Capture the cell that displays the provided text and extract its [X, Y] central coordinate. 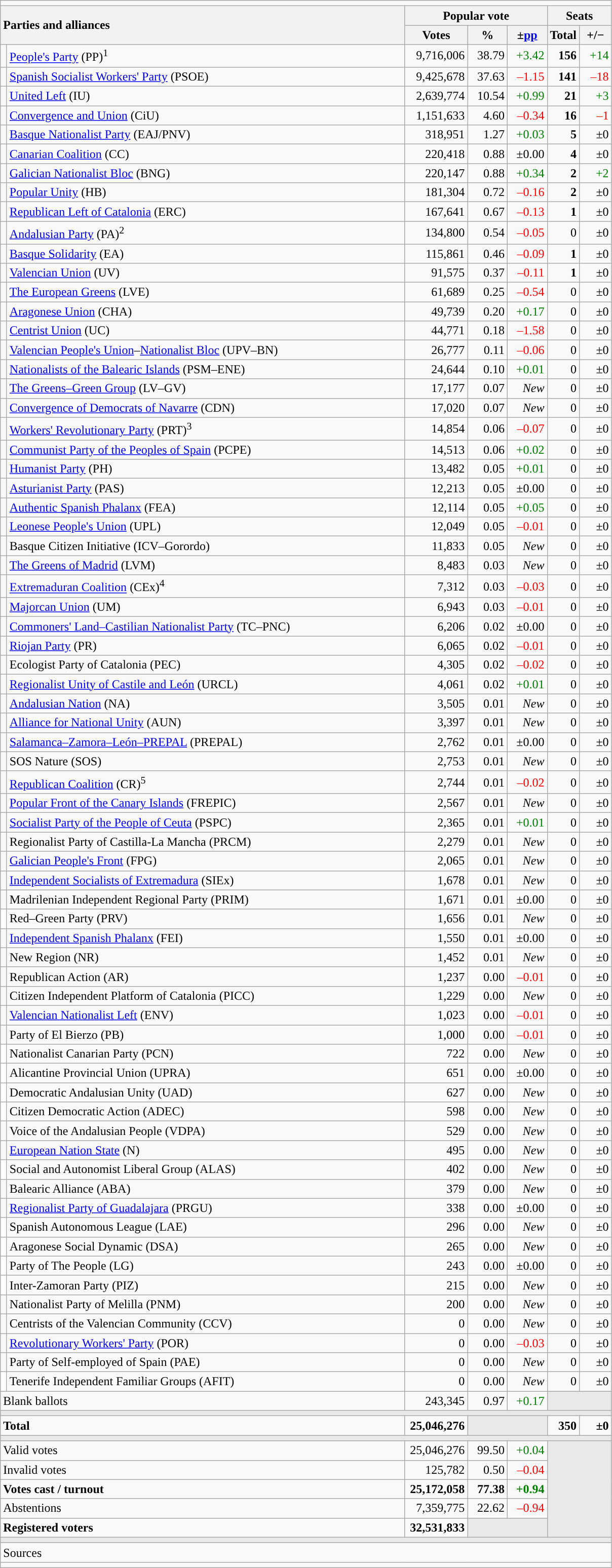
0.18 [487, 331]
Authentic Spanish Phalanx (FEA) [206, 507]
2,753 [436, 761]
627 [436, 1092]
402 [436, 1169]
Workers' Revolutionary Party (PRT)3 [206, 428]
Basque Citizen Initiative (ICV–Gorordo) [206, 546]
2,065 [436, 861]
Madrilenian Independent Regional Party (PRIM) [206, 899]
7,312 [436, 586]
0.25 [487, 292]
265 [436, 1246]
4,305 [436, 665]
0.54 [487, 233]
2,744 [436, 782]
–0.16 [527, 192]
Sources [306, 1552]
Republican Coalition (CR)5 [206, 782]
25,172,058 [436, 1489]
529 [436, 1131]
1,550 [436, 938]
–0.11 [527, 273]
The Greens–Green Group (LV–GV) [206, 388]
99.50 [487, 1451]
338 [436, 1208]
+/− [596, 35]
651 [436, 1073]
350 [563, 1426]
Regionalist Unity of Castile and León (URCL) [206, 684]
495 [436, 1150]
Party of Self-employed of Spain (PAE) [206, 1362]
Centrists of the Valencian Community (CCV) [206, 1323]
17,020 [436, 408]
0.50 [487, 1470]
Centrist Union (UC) [206, 331]
Salamanca–Zamora–León–PREPAL (PREPAL) [206, 742]
Valid votes [203, 1451]
49,739 [436, 311]
European Nation State (N) [206, 1150]
4.60 [487, 115]
Alicantine Provincial Union (UPRA) [206, 1073]
16 [563, 115]
+14 [596, 56]
26,777 [436, 350]
7,359,775 [436, 1508]
Galician People's Front (FPG) [206, 861]
Votes [436, 35]
Asturianist Party (PAS) [206, 488]
10.54 [487, 96]
6,065 [436, 646]
3,397 [436, 723]
Republican Action (AR) [206, 976]
1,229 [436, 996]
379 [436, 1189]
22.62 [487, 1508]
1,671 [436, 899]
Nationalist Party of Melilla (PNM) [206, 1304]
Extremaduran Coalition (CEx)4 [206, 586]
12,213 [436, 488]
United Left (IU) [206, 96]
Votes cast / turnout [203, 1489]
–0.09 [527, 254]
–0.06 [527, 350]
+3.42 [527, 56]
Valencian Union (UV) [206, 273]
Alliance for National Unity (AUN) [206, 723]
181,304 [436, 192]
598 [436, 1112]
134,800 [436, 233]
+0.03 [527, 135]
People's Party (PP)1 [206, 56]
1.27 [487, 135]
Blank ballots [203, 1401]
14,854 [436, 428]
722 [436, 1054]
167,641 [436, 212]
Red–Green Party (PRV) [206, 919]
Party of The People (LG) [206, 1266]
2,639,774 [436, 96]
+2 [596, 173]
2,279 [436, 842]
77.38 [487, 1489]
156 [563, 56]
220,147 [436, 173]
11,833 [436, 546]
–0.54 [527, 292]
12,049 [436, 527]
–1 [596, 115]
+0.94 [527, 1489]
Convergence and Union (CiU) [206, 115]
141 [563, 76]
Abstentions [203, 1508]
220,418 [436, 154]
–18 [596, 76]
9,425,678 [436, 76]
0.72 [487, 192]
Andalusian Nation (NA) [206, 703]
% [487, 35]
Voice of the Andalusian People (VDPA) [206, 1131]
Democratic Andalusian Unity (UAD) [206, 1092]
Parties and alliances [203, 25]
Humanist Party (PH) [206, 469]
–1.58 [527, 331]
Registered voters [203, 1527]
Basque Nationalist Party (EAJ/PNV) [206, 135]
115,861 [436, 254]
Spanish Autonomous League (LAE) [206, 1227]
Spanish Socialist Workers' Party (PSOE) [206, 76]
1,452 [436, 957]
New Region (NR) [206, 957]
1,151,633 [436, 115]
8,483 [436, 565]
5 [563, 135]
–0.07 [527, 428]
24,644 [436, 369]
Valencian People's Union–Nationalist Bloc (UPV–BN) [206, 350]
37.63 [487, 76]
Balearic Alliance (ABA) [206, 1189]
Canarian Coalition (CC) [206, 154]
Citizen Independent Platform of Catalonia (PICC) [206, 996]
1,656 [436, 919]
±pp [527, 35]
Leonese People's Union (UPL) [206, 527]
13,482 [436, 469]
14,513 [436, 450]
3,505 [436, 703]
Convergence of Democrats of Navarre (CDN) [206, 408]
125,782 [436, 1470]
SOS Nature (SOS) [206, 761]
17,177 [436, 388]
The Greens of Madrid (LVM) [206, 565]
Social and Autonomist Liberal Group (ALAS) [206, 1169]
+0.34 [527, 173]
21 [563, 96]
Regionalist Party of Guadalajara (PRGU) [206, 1208]
Revolutionary Workers' Party (POR) [206, 1343]
Ecologist Party of Catalonia (PEC) [206, 665]
–0.13 [527, 212]
Regionalist Party of Castilla-La Mancha (PRCM) [206, 842]
Aragonese Union (CHA) [206, 311]
32,531,833 [436, 1527]
Galician Nationalist Bloc (BNG) [206, 173]
+0.05 [527, 507]
–1.15 [527, 76]
–0.05 [527, 233]
+0.99 [527, 96]
1,023 [436, 1015]
Andalusian Party (PA)2 [206, 233]
Commoners' Land–Castilian Nationalist Party (TC–PNC) [206, 626]
0.11 [487, 350]
0.67 [487, 212]
4 [563, 154]
91,575 [436, 273]
9,716,006 [436, 56]
6,943 [436, 607]
318,951 [436, 135]
6,206 [436, 626]
Aragonese Social Dynamic (DSA) [206, 1246]
Party of El Bierzo (PB) [206, 1035]
1,678 [436, 880]
Communist Party of the Peoples of Spain (PCPE) [206, 450]
0.97 [487, 1401]
215 [436, 1285]
Riojan Party (PR) [206, 646]
Inter-Zamoran Party (PIZ) [206, 1285]
–0.04 [527, 1470]
61,689 [436, 292]
The European Greens (LVE) [206, 292]
Nationalist Canarian Party (PCN) [206, 1054]
1,237 [436, 976]
Seats [580, 16]
0.37 [487, 273]
+0.04 [527, 1451]
Citizen Democratic Action (ADEC) [206, 1112]
44,771 [436, 331]
0.10 [487, 369]
Tenerife Independent Familiar Groups (AFIT) [206, 1382]
Independent Spanish Phalanx (FEI) [206, 938]
Popular Front of the Canary Islands (FREPIC) [206, 803]
38.79 [487, 56]
243,345 [436, 1401]
2,365 [436, 822]
4,061 [436, 684]
0.20 [487, 311]
Valencian Nationalist Left (ENV) [206, 1015]
0.46 [487, 254]
Majorcan Union (UM) [206, 607]
Invalid votes [203, 1470]
2,762 [436, 742]
Basque Solidarity (EA) [206, 254]
+0.02 [527, 450]
2,567 [436, 803]
12,114 [436, 507]
Independent Socialists of Extremadura (SIEx) [206, 880]
+3 [596, 96]
Popular vote [476, 16]
–0.34 [527, 115]
200 [436, 1304]
243 [436, 1266]
Socialist Party of the People of Ceuta (PSPC) [206, 822]
1,000 [436, 1035]
296 [436, 1227]
Nationalists of the Balearic Islands (PSM–ENE) [206, 369]
Popular Unity (HB) [206, 192]
Republican Left of Catalonia (ERC) [206, 212]
–0.94 [527, 1508]
